Output the (x, y) coordinate of the center of the cell containing the given text.  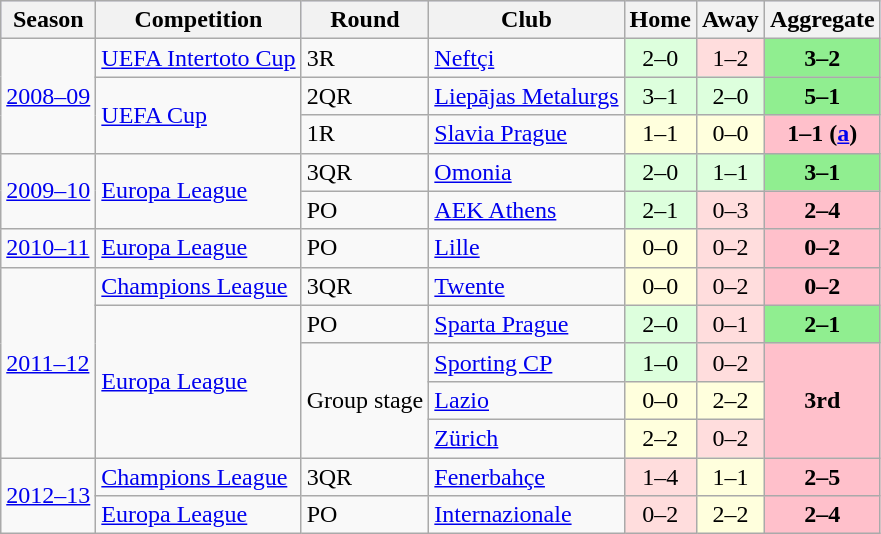
3R (365, 58)
0–3 (730, 210)
1–0 (660, 362)
Fenerbahçe (526, 477)
Twente (526, 286)
Sparta Prague (526, 324)
Omonia (526, 172)
Club (526, 20)
Sporting CP (526, 362)
Lazio (526, 400)
Zürich (526, 438)
3rd (822, 400)
Liepājas Metalurgs (526, 96)
Internazionale (526, 515)
2008–09 (48, 96)
Aggregate (822, 20)
Neftçi (526, 58)
3–2 (822, 58)
0–1 (730, 324)
1–4 (660, 477)
2011–12 (48, 362)
Home (660, 20)
Season (48, 20)
2–5 (822, 477)
Away (730, 20)
Lille (526, 248)
1R (365, 134)
1–1 (a) (822, 134)
2QR (365, 96)
1–2 (730, 58)
Group stage (365, 400)
5–1 (822, 96)
2012–13 (48, 496)
2010–11 (48, 248)
2009–10 (48, 191)
Slavia Prague (526, 134)
UEFA Intertoto Cup (198, 58)
Round (365, 20)
Competition (198, 20)
UEFA Cup (198, 115)
AEK Athens (526, 210)
